Determine the (x, y) coordinate at the center of the cell enclosing the given text.  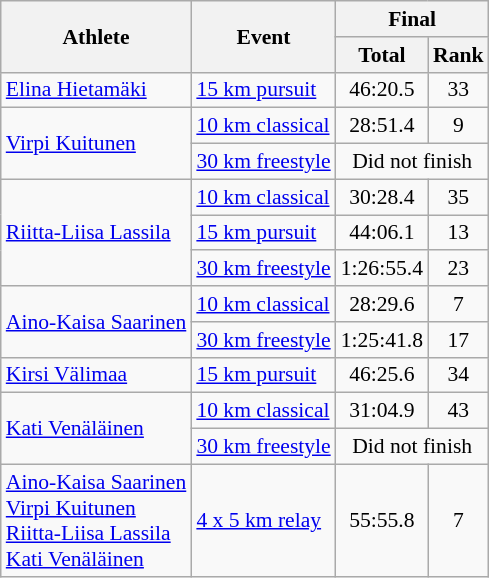
13 (458, 233)
55:55.8 (382, 520)
23 (458, 269)
35 (458, 197)
Riitta-Liisa Lassila (96, 232)
Elina Hietamäki (96, 90)
Final (412, 19)
1:26:55.4 (382, 269)
46:20.5 (382, 90)
9 (458, 126)
43 (458, 411)
Kati Venäläinen (96, 428)
44:06.1 (382, 233)
1:25:41.8 (382, 340)
Virpi Kuitunen (96, 144)
30:28.4 (382, 197)
17 (458, 340)
28:51.4 (382, 126)
4 x 5 km relay (263, 520)
46:25.6 (382, 375)
Kirsi Välimaa (96, 375)
31:04.9 (382, 411)
Aino-Kaisa Saarinen Virpi KuitunenRiitta-Liisa LassilaKati Venäläinen (96, 520)
Rank (458, 55)
Athlete (96, 36)
Total (382, 55)
34 (458, 375)
Aino-Kaisa Saarinen (96, 322)
Event (263, 36)
28:29.6 (382, 304)
33 (458, 90)
